Output the (X, Y) coordinate of the center of the cell containing the given text.  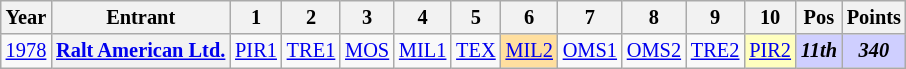
9 (715, 17)
1 (256, 17)
Ralt American Ltd. (140, 51)
6 (530, 17)
8 (654, 17)
2 (311, 17)
Entrant (140, 17)
Pos (819, 17)
Points (874, 17)
OMS1 (590, 51)
1978 (26, 51)
5 (476, 17)
4 (422, 17)
TRE2 (715, 51)
TEX (476, 51)
TRE1 (311, 51)
PIR1 (256, 51)
Year (26, 17)
MIL2 (530, 51)
340 (874, 51)
OMS2 (654, 51)
3 (367, 17)
MIL1 (422, 51)
10 (770, 17)
PIR2 (770, 51)
MOS (367, 51)
11th (819, 51)
7 (590, 17)
